Detect which cell encompasses the target text, then output its (X, Y) center coordinate. 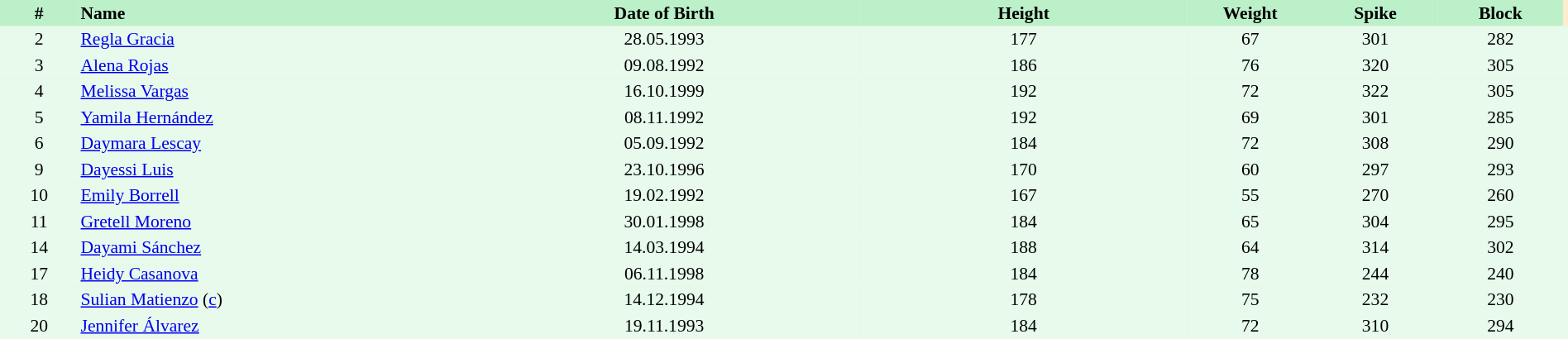
188 (1024, 248)
19.02.1992 (664, 195)
67 (1250, 40)
# (39, 13)
6 (39, 144)
Melissa Vargas (273, 91)
Height (1024, 13)
Block (1500, 13)
Gretell Moreno (273, 222)
294 (1500, 326)
240 (1500, 274)
Regla Gracia (273, 40)
14 (39, 248)
Emily Borrell (273, 195)
244 (1374, 274)
78 (1250, 274)
297 (1374, 169)
10 (39, 195)
5 (39, 117)
4 (39, 91)
260 (1500, 195)
9 (39, 169)
Alena Rojas (273, 65)
177 (1024, 40)
17 (39, 274)
290 (1500, 144)
Daymara Lescay (273, 144)
167 (1024, 195)
23.10.1996 (664, 169)
Dayami Sánchez (273, 248)
08.11.1992 (664, 117)
75 (1250, 299)
14.03.1994 (664, 248)
Sulian Matienzo (c) (273, 299)
60 (1250, 169)
230 (1500, 299)
170 (1024, 169)
282 (1500, 40)
270 (1374, 195)
Weight (1250, 13)
304 (1374, 222)
295 (1500, 222)
06.11.1998 (664, 274)
Heidy Casanova (273, 274)
Spike (1374, 13)
308 (1374, 144)
28.05.1993 (664, 40)
20 (39, 326)
69 (1250, 117)
232 (1374, 299)
64 (1250, 248)
76 (1250, 65)
2 (39, 40)
320 (1374, 65)
186 (1024, 65)
Name (273, 13)
302 (1500, 248)
16.10.1999 (664, 91)
Dayessi Luis (273, 169)
18 (39, 299)
Yamila Hernández (273, 117)
55 (1250, 195)
178 (1024, 299)
19.11.1993 (664, 326)
293 (1500, 169)
314 (1374, 248)
Jennifer Álvarez (273, 326)
30.01.1998 (664, 222)
285 (1500, 117)
09.08.1992 (664, 65)
Date of Birth (664, 13)
14.12.1994 (664, 299)
310 (1374, 326)
3 (39, 65)
05.09.1992 (664, 144)
322 (1374, 91)
65 (1250, 222)
11 (39, 222)
